Return the [X, Y] coordinate for the center point of the cell that contains the specified text.  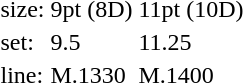
9.5 [92, 42]
